Output the (X, Y) coordinate of the center of the cell containing the given text.  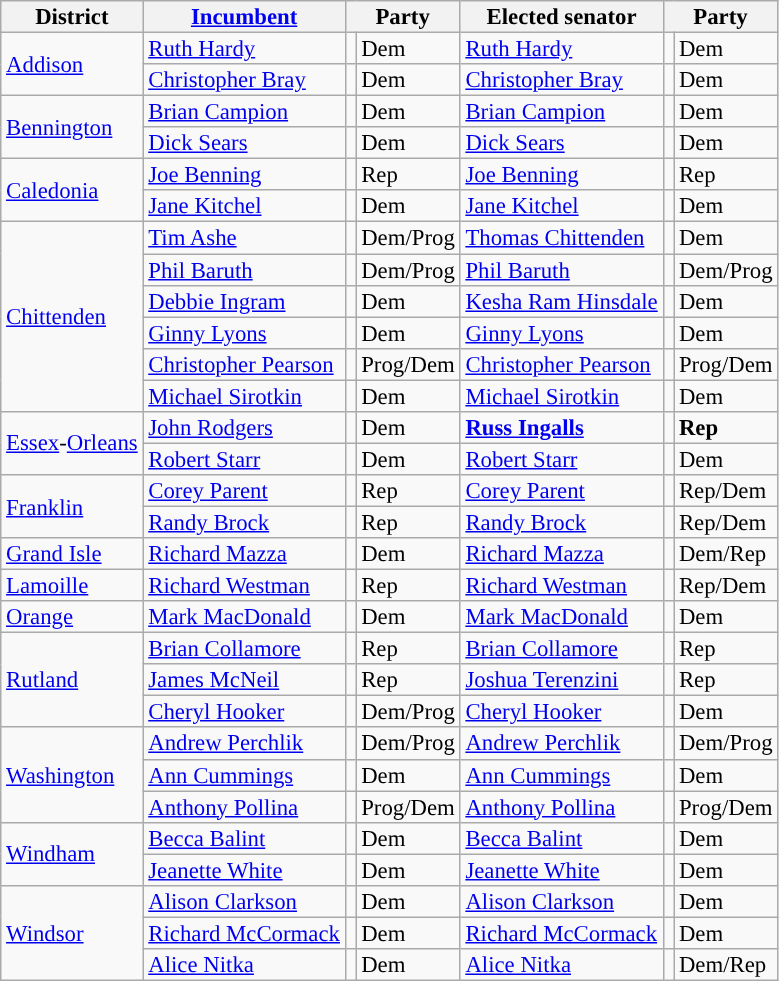
James McNeil (244, 680)
Incumbent (244, 17)
Windham (72, 854)
Debbie Ingram (244, 301)
Bennington (72, 128)
Grand Isle (72, 554)
Windsor (72, 934)
Chittenden (72, 317)
Caledonia (72, 190)
Thomas Chittenden (562, 238)
Washington (72, 776)
John Rodgers (244, 428)
Orange (72, 617)
Addison (72, 64)
District (72, 17)
Tim Ashe (244, 238)
Joshua Terenzini (562, 680)
Elected senator (562, 17)
Rutland (72, 680)
Russ Ingalls (562, 428)
Franklin (72, 506)
Lamoille (72, 586)
Essex-Orleans (72, 444)
Kesha Ram Hinsdale (562, 301)
